Identify which cell holds the provided text, then report its [X, Y] central coordinate. 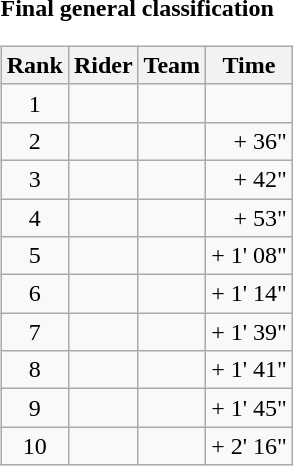
2 [34, 141]
+ 1' 08" [250, 256]
9 [34, 408]
10 [34, 446]
+ 42" [250, 179]
Time [250, 65]
+ 1' 39" [250, 332]
8 [34, 370]
+ 53" [250, 217]
7 [34, 332]
6 [34, 294]
+ 36" [250, 141]
Rank [34, 65]
5 [34, 256]
+ 1' 45" [250, 408]
+ 2' 16" [250, 446]
1 [34, 103]
+ 1' 41" [250, 370]
3 [34, 179]
Team [172, 65]
Rider [103, 65]
+ 1' 14" [250, 294]
4 [34, 217]
